For the text-containing cell, return its midpoint in (x, y) coordinate format. 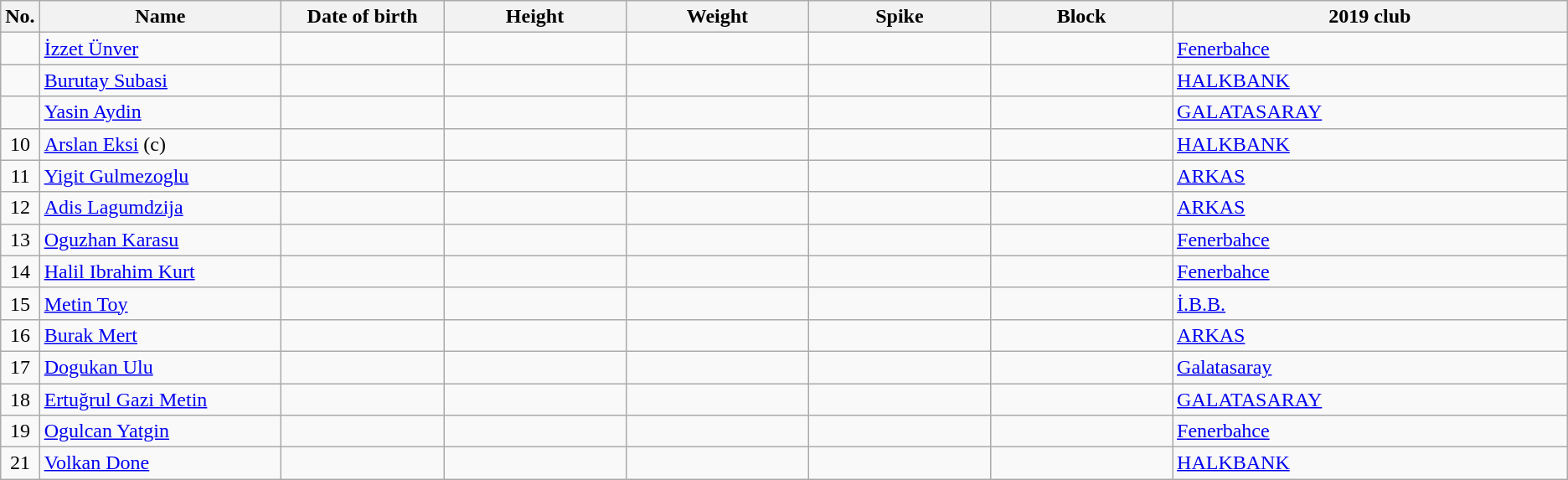
16 (20, 335)
Ogulcan Yatgin (160, 431)
Yasin Aydin (160, 112)
14 (20, 271)
12 (20, 208)
Adis Lagumdzija (160, 208)
2019 club (1370, 17)
18 (20, 400)
Weight (717, 17)
17 (20, 367)
Yigit Gulmezoglu (160, 176)
Date of birth (362, 17)
15 (20, 303)
Height (535, 17)
Burutay Subasi (160, 80)
21 (20, 463)
Spike (900, 17)
13 (20, 240)
10 (20, 144)
Metin Toy (160, 303)
Block (1081, 17)
İzzet Ünver (160, 49)
19 (20, 431)
İ.B.B. (1370, 303)
11 (20, 176)
Volkan Done (160, 463)
Ertuğrul Gazi Metin (160, 400)
Oguzhan Karasu (160, 240)
Dogukan Ulu (160, 367)
No. (20, 17)
Halil Ibrahim Kurt (160, 271)
Arslan Eksi (c) (160, 144)
Name (160, 17)
Galatasaray (1370, 367)
Burak Mert (160, 335)
